For the text-containing cell, return its midpoint in (x, y) coordinate format. 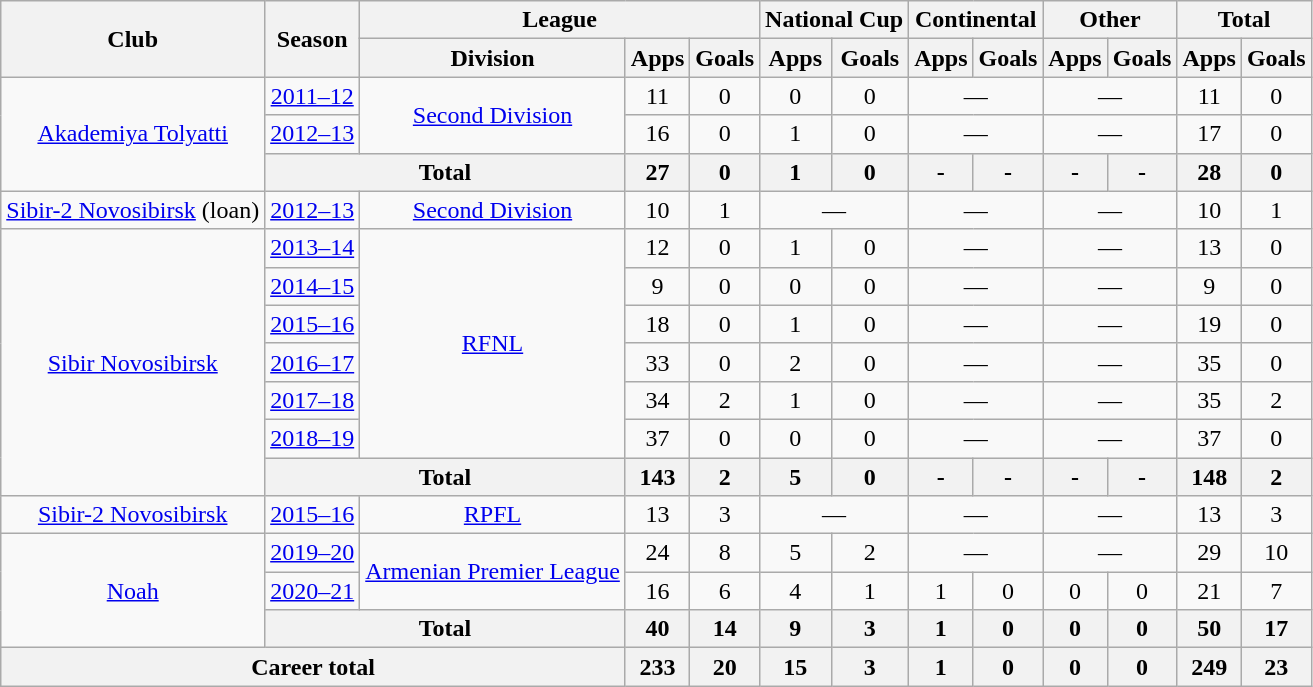
7 (1276, 591)
Other (1110, 20)
RPFL (493, 515)
40 (657, 629)
24 (657, 553)
Akademiya Tolyatti (133, 134)
20 (725, 667)
28 (1209, 172)
19 (1209, 324)
23 (1276, 667)
143 (657, 477)
8 (725, 553)
Sibir Novosibirsk (133, 362)
2011–12 (312, 96)
6 (725, 591)
148 (1209, 477)
Continental (976, 20)
Sibir-2 Novosibirsk (133, 515)
29 (1209, 553)
Club (133, 39)
15 (796, 667)
12 (657, 248)
34 (657, 400)
League (560, 20)
4 (796, 591)
Armenian Premier League (493, 572)
Division (493, 58)
Sibir-2 Novosibirsk (loan) (133, 210)
2020–21 (312, 591)
27 (657, 172)
50 (1209, 629)
21 (1209, 591)
National Cup (834, 20)
2017–18 (312, 400)
18 (657, 324)
Noah (133, 591)
233 (657, 667)
RFNL (493, 343)
Season (312, 39)
2014–15 (312, 286)
2019–20 (312, 553)
Career total (314, 667)
249 (1209, 667)
2013–14 (312, 248)
14 (725, 629)
33 (657, 362)
2016–17 (312, 362)
2018–19 (312, 438)
